Search for the cell housing the specified text and yield its [X, Y] center coordinate. 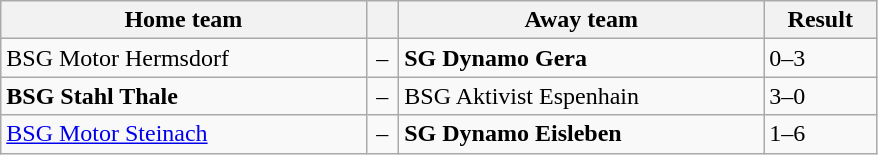
1–6 [820, 134]
BSG Aktivist Espenhain [582, 96]
BSG Motor Hermsdorf [184, 58]
Home team [184, 20]
SG Dynamo Gera [582, 58]
0–3 [820, 58]
Away team [582, 20]
3–0 [820, 96]
BSG Stahl Thale [184, 96]
SG Dynamo Eisleben [582, 134]
Result [820, 20]
BSG Motor Steinach [184, 134]
